Determine the (x, y) coordinate at the center of the cell enclosing the given text.  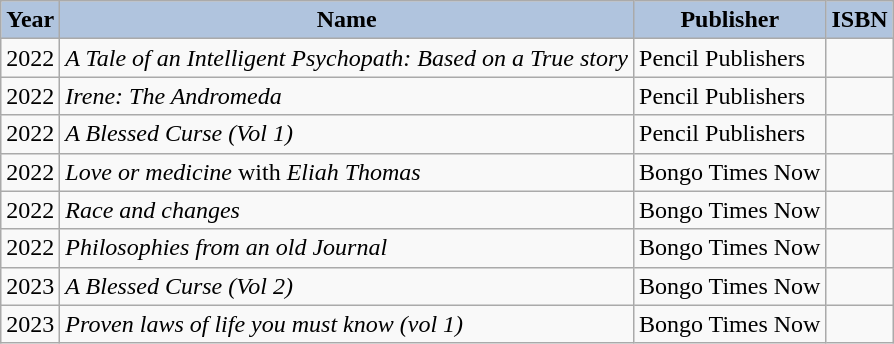
A Blessed Curse (Vol 2) (347, 286)
A Tale of an Intelligent Psychopath: Based on a True story (347, 58)
Love or medicine with Eliah Thomas (347, 172)
Year (30, 20)
Philosophies from an old Journal (347, 248)
Race and changes (347, 210)
Name (347, 20)
A Blessed Curse (Vol 1) (347, 134)
Irene: The Andromeda (347, 96)
Proven laws of life you must know (vol 1) (347, 324)
ISBN (860, 20)
Publisher (730, 20)
